For the text-containing cell, return its midpoint in (x, y) coordinate format. 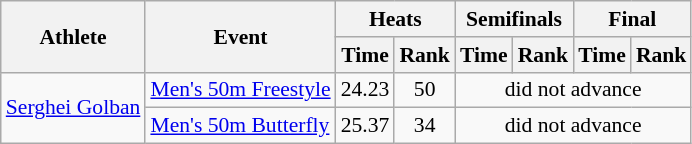
Final (632, 19)
Men's 50m Butterfly (240, 126)
34 (424, 126)
Heats (396, 19)
Athlete (74, 36)
24.23 (366, 90)
Serghei Golban (74, 108)
Men's 50m Freestyle (240, 90)
50 (424, 90)
25.37 (366, 126)
Semifinals (514, 19)
Event (240, 36)
